Provide the [X, Y] coordinate of the cell's center where the given text is located.  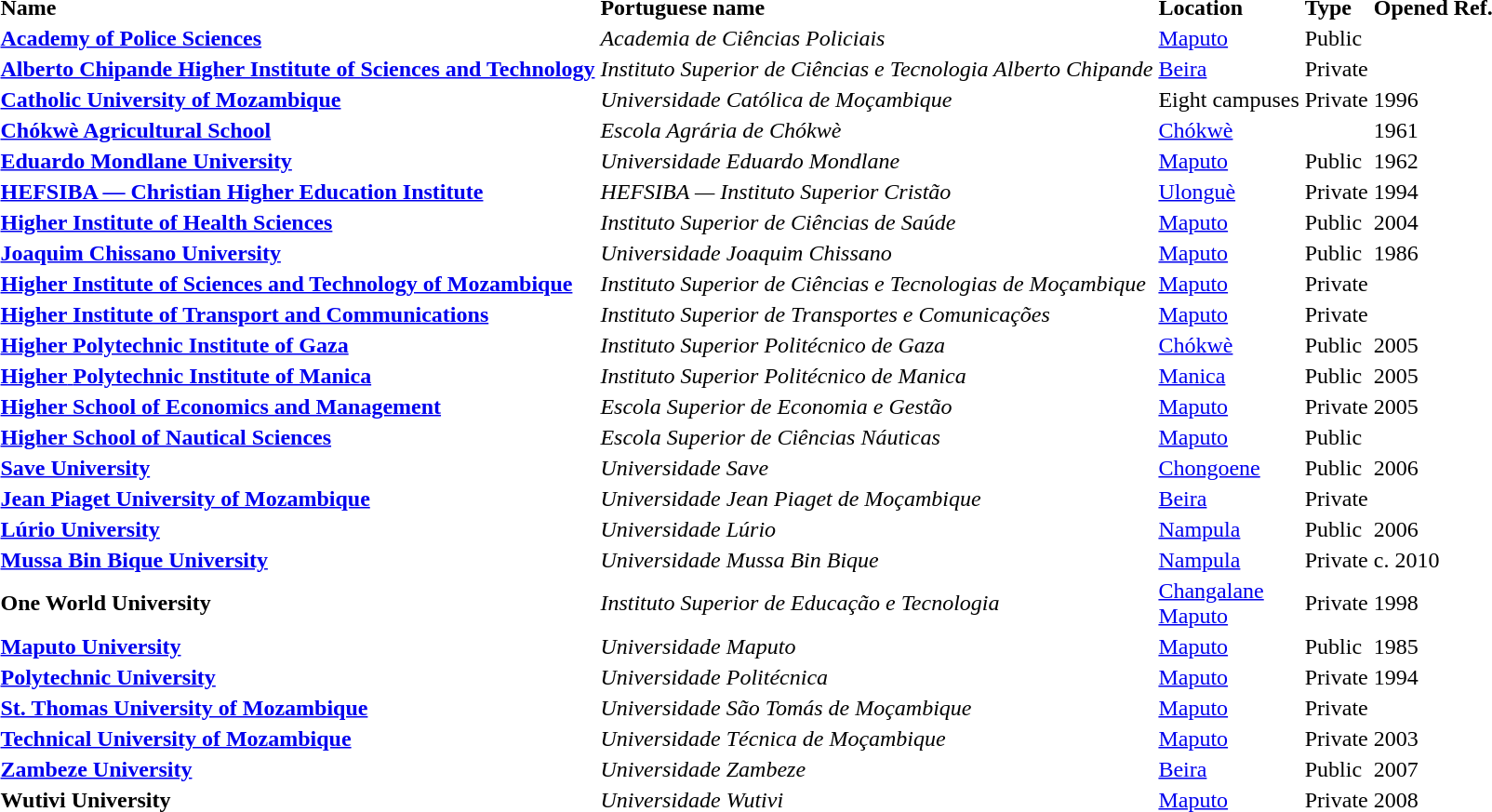
Instituto Superior de Ciências e Tecnologia Alberto Chipande [876, 69]
Universidade Lúrio [876, 529]
Instituto Superior de Educação e Tecnologia [876, 603]
HEFSIBA — Instituto Superior Cristão [876, 192]
Universidade Politécnica [876, 677]
Universidade Técnica de Moçambique [876, 739]
Universidade Maputo [876, 646]
Universidade Jean Piaget de Moçambique [876, 499]
Ulonguè [1229, 192]
Universidade Save [876, 468]
1962 [1410, 161]
Universidade Eduardo Mondlane [876, 161]
Instituto Superior de Ciências de Saúde [876, 222]
Eight campuses [1229, 100]
Universidade Joaquim Chissano [876, 253]
Escola Superior de Economia e Gestão [876, 406]
2003 [1410, 739]
Instituto Superior de Transportes e Comunicações [876, 314]
1986 [1410, 253]
Instituto Superior Politécnico de Manica [876, 376]
Universidade Católica de Moçambique [876, 100]
1985 [1410, 646]
Universidade Zambeze [876, 769]
Universidade São Tomás de Moçambique [876, 708]
Escola Superior de Ciências Náuticas [876, 437]
1996 [1410, 100]
Academia de Ciências Policiais [876, 38]
1961 [1410, 130]
Chongoene [1229, 468]
1998 [1410, 603]
c. 2010 [1410, 560]
Instituto Superior de Ciências e Tecnologias de Moçambique [876, 284]
Universidade Mussa Bin Bique [876, 560]
Instituto Superior Politécnico de Gaza [876, 345]
Manica [1229, 376]
Escola Agrária de Chókwè [876, 130]
2004 [1410, 222]
2007 [1410, 769]
ChangalaneMaputo [1229, 603]
